For the text-containing cell, return its midpoint in [X, Y] coordinate format. 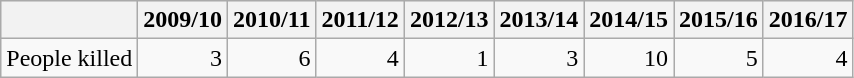
10 [629, 58]
1 [449, 58]
2016/17 [808, 20]
2010/11 [272, 20]
2011/12 [360, 20]
People killed [70, 58]
2013/14 [539, 20]
2012/13 [449, 20]
5 [719, 58]
2009/10 [183, 20]
2014/15 [629, 20]
6 [272, 58]
2015/16 [719, 20]
